Detect which cell encompasses the target text, then output its [x, y] center coordinate. 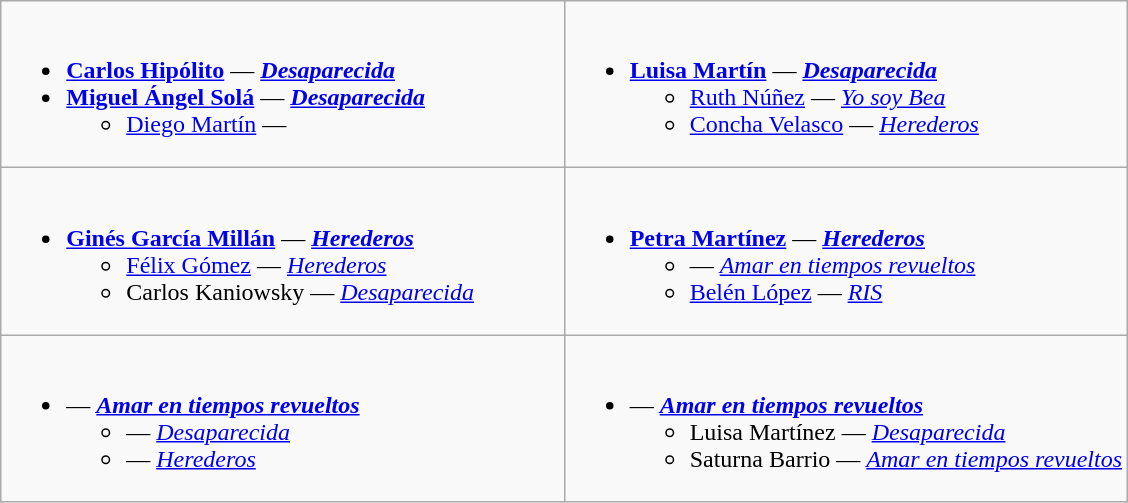
Luisa Martín — DesaparecidaRuth Núñez — Yo soy BeaConcha Velasco — Herederos [846, 84]
Petra Martínez — Herederos — Amar en tiempos revueltosBelén López — RIS [846, 252]
Ginés García Millán — HerederosFélix Gómez — HerederosCarlos Kaniowsky — Desaparecida [282, 252]
Carlos Hipólito — DesaparecidaMiguel Ángel Solá — DesaparecidaDiego Martín — [282, 84]
— Amar en tiempos revueltosLuisa Martínez — DesaparecidaSaturna Barrio — Amar en tiempos revueltos [846, 418]
— Amar en tiempos revueltos — Desaparecida — Herederos [282, 418]
